Detect which cell encompasses the target text, then output its [x, y] center coordinate. 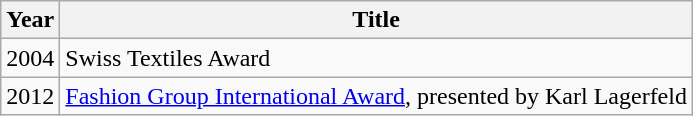
2012 [30, 96]
Year [30, 20]
Fashion Group International Award, presented by Karl Lagerfeld [376, 96]
2004 [30, 58]
Title [376, 20]
Swiss Textiles Award [376, 58]
